Return the [X, Y] coordinate for the center point of the cell that contains the specified text.  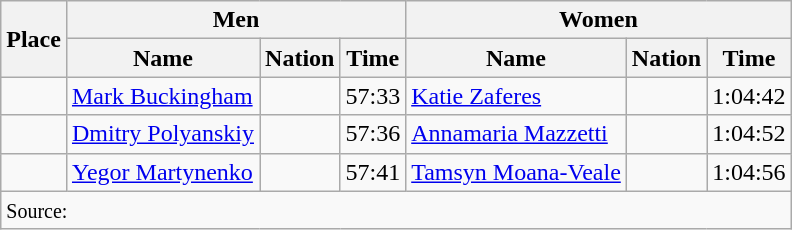
1:04:42 [749, 96]
Mark Buckingham [162, 96]
Dmitry Polyanskiy [162, 134]
Katie Zaferes [516, 96]
Source: [396, 210]
57:41 [373, 172]
Men [236, 20]
Yegor Martynenko [162, 172]
1:04:56 [749, 172]
Tamsyn Moana-Veale [516, 172]
57:33 [373, 96]
57:36 [373, 134]
Women [598, 20]
Place [34, 39]
1:04:52 [749, 134]
Annamaria Mazzetti [516, 134]
